Search for the cell housing the specified text and yield its [x, y] center coordinate. 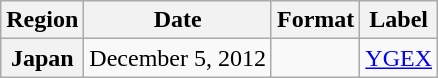
Label [399, 20]
Japan [42, 58]
Region [42, 20]
December 5, 2012 [178, 58]
YGEX [399, 58]
Format [315, 20]
Date [178, 20]
